Extract the (X, Y) coordinate from the center of the cell holding the provided text.  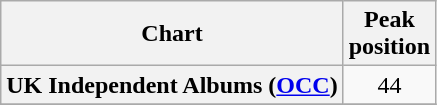
Peakposition (389, 34)
Chart (172, 34)
UK Independent Albums (OCC) (172, 85)
44 (389, 85)
